Return the [x, y] coordinate for the center point of the cell that contains the specified text.  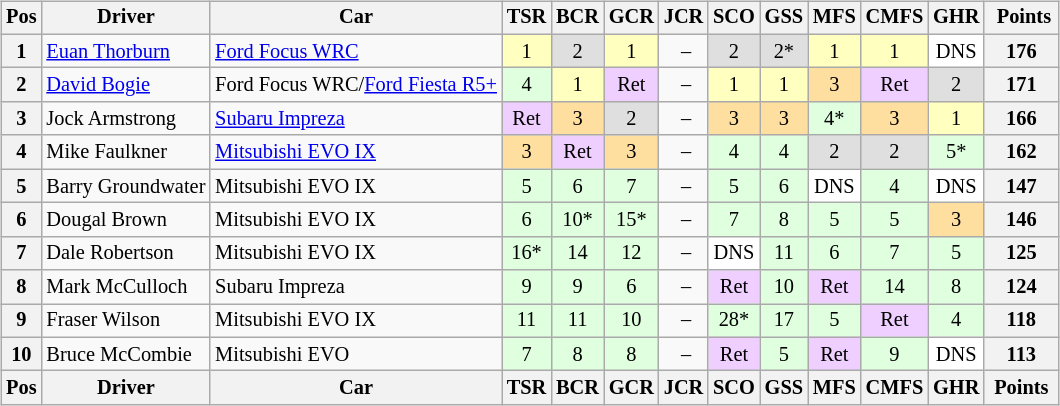
Mike Faulkner [126, 152]
Barry Groundwater [126, 186]
Bruce McCombie [126, 354]
176 [1021, 51]
146 [1021, 220]
Fraser Wilson [126, 321]
17 [784, 321]
Ford Focus WRC [356, 51]
113 [1021, 354]
Mark McCulloch [126, 287]
118 [1021, 321]
10* [578, 220]
125 [1021, 253]
171 [1021, 85]
16* [526, 253]
162 [1021, 152]
2* [784, 51]
Dale Robertson [126, 253]
Euan Thorburn [126, 51]
15* [632, 220]
David Bogie [126, 85]
Dougal Brown [126, 220]
12 [632, 253]
Jock Armstrong [126, 119]
5* [956, 152]
Ford Focus WRC/Ford Fiesta R5+ [356, 85]
147 [1021, 186]
166 [1021, 119]
28* [734, 321]
124 [1021, 287]
Mitsubishi EVO [356, 354]
4* [834, 119]
